Determine the [X, Y] coordinate at the center of the cell enclosing the given text.  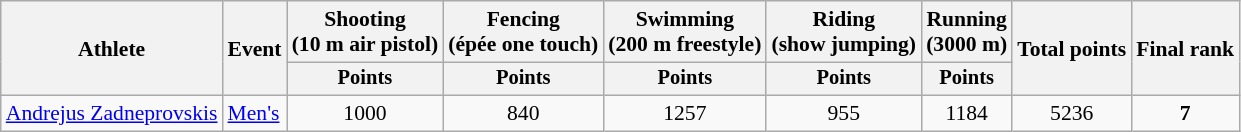
1184 [966, 114]
1257 [684, 114]
955 [844, 114]
Fencing(épée one touch) [523, 32]
Event [255, 48]
Running(3000 m) [966, 32]
Total points [1072, 48]
Shooting(10 m air pistol) [366, 32]
Riding(show jumping) [844, 32]
Men's [255, 114]
Andrejus Zadneprovskis [112, 114]
Final rank [1185, 48]
5236 [1072, 114]
7 [1185, 114]
840 [523, 114]
Athlete [112, 48]
Swimming(200 m freestyle) [684, 32]
1000 [366, 114]
